Output the [x, y] coordinate of the center of the cell containing the given text.  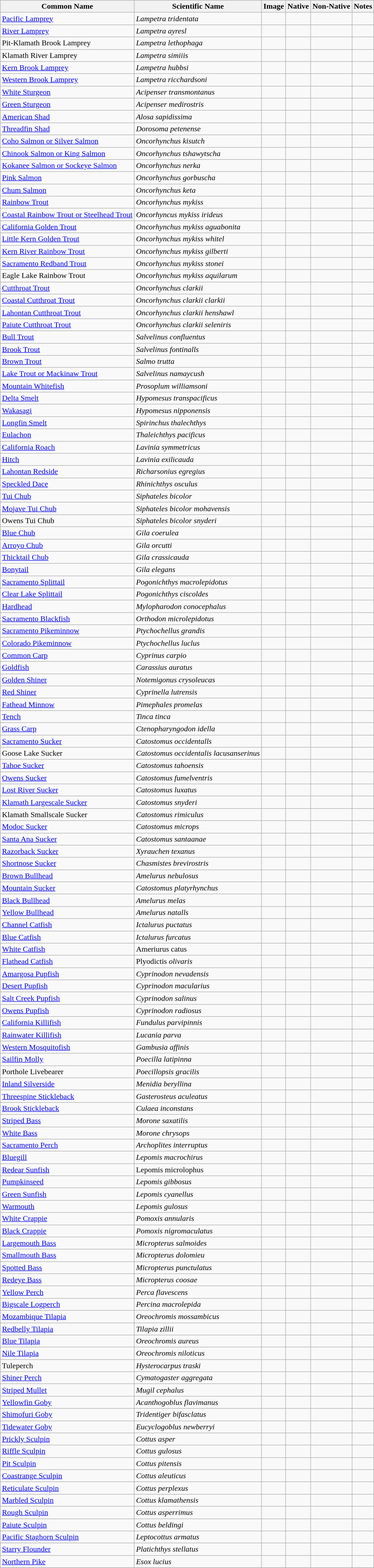
Oncorhynchus nerka [198, 166]
Green Sunfish [67, 1194]
Catostomus santaanae [198, 839]
Carassius auratus [198, 668]
Brown Bullhead [67, 876]
Richarsonius egregius [198, 472]
White Crappie [67, 1219]
Percina macrolepida [198, 1304]
Mojave Tui Chub [67, 508]
Porthole Livebearer [67, 1072]
Sacramento Sucker [67, 741]
Pogonichthys macrolepidotus [198, 582]
Pogonichthys ciscoldes [198, 594]
Siphateles bicolor mohavensis [198, 508]
Coho Salmon or Silver Salmon [67, 141]
Oncorhyncus mykiss irideus [198, 215]
Cottus asperrimus [198, 1512]
Cottus asper [198, 1439]
Shiner Perch [67, 1378]
Catostomus luxatus [198, 790]
Oncorhynchus clarkii henshawl [198, 312]
Brook Stickleback [67, 1108]
Acipenser medirostris [198, 104]
Lavinia exilicauda [198, 459]
Flathead Catfish [67, 962]
Yellow Perch [67, 1292]
Hypomesus transpacificus [198, 398]
Pit Sculpin [67, 1463]
Mylopharodon conocephalus [198, 606]
Mountain Sucker [67, 888]
Lampetra ricchardsoni [198, 80]
Cyprinodon salinus [198, 998]
Salvelinus namaycush [198, 374]
Micropterus punctulatus [198, 1268]
Klamath River Lamprey [67, 55]
Ictalurus puctatus [198, 925]
Lake Trout or Mackinaw Trout [67, 374]
Klamath Smallscale Sucker [67, 815]
Ctenopharyngodon idella [198, 729]
Pacific Staghorn Sculpin [67, 1537]
Esox lucius [198, 1562]
Largemouth Bass [67, 1243]
Cottus aleuticus [198, 1476]
Pink Salmon [67, 178]
Paiute Cutthroat Trout [67, 325]
Tridentiger bifasclatus [198, 1415]
California Roach [67, 447]
Chasmistes brevirostris [198, 863]
Cottus perplexus [198, 1488]
Santa Ana Sucker [67, 839]
Hitch [67, 459]
Fundulus parvipinnis [198, 1023]
Marbled Sculpin [67, 1500]
Lahontan Cutthroat Trout [67, 312]
Lampetra ayresl [198, 31]
Fathead Minnow [67, 704]
Gila orcutti [198, 545]
Tinca tinca [198, 716]
Bluegill [67, 1158]
Redear Sunfish [67, 1170]
Ptychochellus luclus [198, 643]
Tench [67, 716]
Oreochromis niloticus [198, 1353]
Reticulate Sculpin [67, 1488]
Catostomus occidentalis lacusanserinus [198, 753]
Tuleperch [67, 1366]
Chum Salmon [67, 190]
Lucania parva [198, 1035]
Sacramento Perch [67, 1145]
Catostomus fumelventris [198, 778]
Cutthroat Trout [67, 288]
Pomoxis annularis [198, 1219]
Owens Sucker [67, 778]
Catostomus snyderi [198, 802]
Warmouth [67, 1206]
Owens Pupfish [67, 1010]
Goose Lake Sucker [67, 753]
Cottus klamathensis [198, 1500]
Oncorhynchus kisutch [198, 141]
Xyrauchen texanus [198, 851]
Mountain Whitefish [67, 386]
Tidewater Goby [67, 1427]
Blue Chub [67, 533]
River Lamprey [67, 31]
Cyprinodon radiosus [198, 1010]
Western Brook Lamprey [67, 80]
Threadfin Shad [67, 129]
Northern Pike [67, 1562]
Cyprinodon macularius [198, 986]
Oncorhynchus mykiss whitel [198, 239]
Owens Tui Chub [67, 521]
Mugil cephalus [198, 1390]
Eucyclogoblus newberryi [198, 1427]
Cyprinodon nevadensis [198, 974]
Oncorhynchus gorbuscha [198, 178]
Gasterosteus aculeatus [198, 1096]
Salvelinus fontinalls [198, 349]
Nile Tilapia [67, 1353]
Cyprinus carpio [198, 655]
Lepomis microlophus [198, 1170]
Starry Flounder [67, 1549]
Catostomus tahoensis [198, 766]
Oncorhynchus mykiss aquilarum [198, 276]
Striped Bass [67, 1121]
Pumpkinseed [67, 1182]
Scientific Name [198, 6]
Common Carp [67, 655]
Menidia beryllina [198, 1084]
Oncorhynchus mykiss stonei [198, 263]
Spirinchus thalechthys [198, 423]
Hardhead [67, 606]
Grass Carp [67, 729]
Inland Silverside [67, 1084]
Gila crassicauda [198, 558]
Desert Pupfish [67, 986]
Pacific Lamprey [67, 19]
California Killifish [67, 1023]
Notes [363, 6]
Oncorhynchus mykiss [198, 202]
Modoc Sucker [67, 827]
Clear Lake Splittail [67, 594]
Striped Mullet [67, 1390]
Cymatogaster aggregata [198, 1378]
Coastrange Sculpin [67, 1476]
Shortnose Sucker [67, 863]
Coastal Rainbow Trout or Steelhead Trout [67, 215]
Oreochromis mossambicus [198, 1316]
Longfin Smelt [67, 423]
Oncorhynchus clarkii [198, 288]
Catostomus platyrhynchus [198, 888]
Bigscale Logperch [67, 1304]
Rainwater Killifish [67, 1035]
Image [274, 6]
Catostomus rimiculus [198, 815]
Platichthys stellatus [198, 1549]
Kokanee Salmon or Sockeye Salmon [67, 166]
Rainbow Trout [67, 202]
Redbelly Tilapia [67, 1329]
Cyprinella lutrensis [198, 692]
Yellowfin Goby [67, 1402]
Morone saxatilis [198, 1121]
Morone chrysops [198, 1133]
Amelurus nebulosus [198, 876]
Siphateles bicolor [198, 496]
Gila elegans [198, 570]
Perca flavescens [198, 1292]
Razorback Sucker [67, 851]
Tui Chub [67, 496]
Plyodictis olivaris [198, 962]
Lepomis macrochirus [198, 1158]
Speckled Dace [67, 484]
Little Kern Golden Trout [67, 239]
Amelurus melas [198, 900]
Amargosa Pupfish [67, 974]
Siphateles bicolor snyderi [198, 521]
White Catfish [67, 949]
Wakasagi [67, 410]
Oncorhynchus clarkii clarkii [198, 300]
Catostomus occidentalls [198, 741]
Leptocottus armatus [198, 1537]
Oreochromis aureus [198, 1341]
Salt Creek Pupfish [67, 998]
Sacramento Blackfish [67, 619]
Salvelinus confluentus [198, 337]
Delta Smelt [67, 398]
Oncorhynchus mykiss gilberti [198, 251]
Colorado Pikeminnow [67, 643]
Poecilla latipinna [198, 1059]
Brown Trout [67, 362]
Oncorhynchus clarkii seleniris [198, 325]
Thaleichthys pacificus [198, 435]
Red Shiner [67, 692]
Notemigonus crysoleucas [198, 680]
Gambusia affinis [198, 1047]
Pomoxis nigromaculatus [198, 1231]
Shimofuri Goby [67, 1415]
Salmo trutta [198, 362]
Lampetra simiiis [198, 55]
Amelurus natalls [198, 912]
Oncorhynchus keta [198, 190]
Yellow Bullhead [67, 912]
Lampetra tridentata [198, 19]
Ptychochellus grandis [198, 631]
Gila coerulea [198, 533]
Paiute Sculpin [67, 1525]
Rough Sculpin [67, 1512]
Common Name [67, 6]
Hypomesus nipponensis [198, 410]
Black Crappie [67, 1231]
Sacramento Splittail [67, 582]
Bull Trout [67, 337]
Dorosoma petenense [198, 129]
Poecillopsis gracilis [198, 1072]
Orthodon microlepidotus [198, 619]
Golden Shiner [67, 680]
Eulachon [67, 435]
Acanthogoblus flavimanus [198, 1402]
Riffle Sculpin [67, 1451]
Lampetra hubbsi [198, 68]
Tilapia zillii [198, 1329]
Hysterocarpus traski [198, 1366]
Smallmouth Bass [67, 1255]
Mozambique Tilapia [67, 1316]
Native [298, 6]
White Bass [67, 1133]
Coastal Cutthroat Trout [67, 300]
Non-Native [331, 6]
Lepomis cyanellus [198, 1194]
Lahontan Redside [67, 472]
California Golden Trout [67, 227]
Ictalurus furcatus [198, 937]
Black Bullhead [67, 900]
Spotted Bass [67, 1268]
Arroyo Chub [67, 545]
Lampetra lethophaga [198, 43]
Kern Brook Lamprey [67, 68]
Kern River Rainbow Trout [67, 251]
Lepomis gulosus [198, 1206]
Lepomis gibbosus [198, 1182]
White Sturgeon [67, 92]
Thicktail Chub [67, 558]
Micropterus dolomieu [198, 1255]
Pit-Klamath Brook Lamprey [67, 43]
Cottus gulosus [198, 1451]
Redeye Bass [67, 1280]
Sacramento Redband Trout [67, 263]
Sacramento Pikeminnow [67, 631]
American Shad [67, 116]
Green Sturgeon [67, 104]
Blue Tilapia [67, 1341]
Archoplites interruptus [198, 1145]
Blue Catfish [67, 937]
Cottus beldingi [198, 1525]
Threespine Stickleback [67, 1096]
Pimephales promelas [198, 704]
Klamath Largescale Sucker [67, 802]
Prickly Sculpin [67, 1439]
Micropterus coosae [198, 1280]
Channel Catfish [67, 925]
Lavinia symmetricus [198, 447]
Oncorhynchus mykiss aguabonita [198, 227]
Sailfin Molly [67, 1059]
Chinook Salmon or King Salmon [67, 153]
Prosoplum williamsoni [198, 386]
Cottus pitensis [198, 1463]
Bonytail [67, 570]
Western Mosquitofish [67, 1047]
Rhinichthys osculus [198, 484]
Catostomus microps [198, 827]
Brook Trout [67, 349]
Oncorhynchus tshawytscha [198, 153]
Acipenser transmontanus [198, 92]
Goldfish [67, 668]
Alosa sapidissima [198, 116]
Eagle Lake Rainbow Trout [67, 276]
Culaea inconstans [198, 1108]
Ameriurus catus [198, 949]
Tahoe Sucker [67, 766]
Micropterus salmoides [198, 1243]
Lost River Sucker [67, 790]
